Detect which cell encompasses the target text, then output its [X, Y] center coordinate. 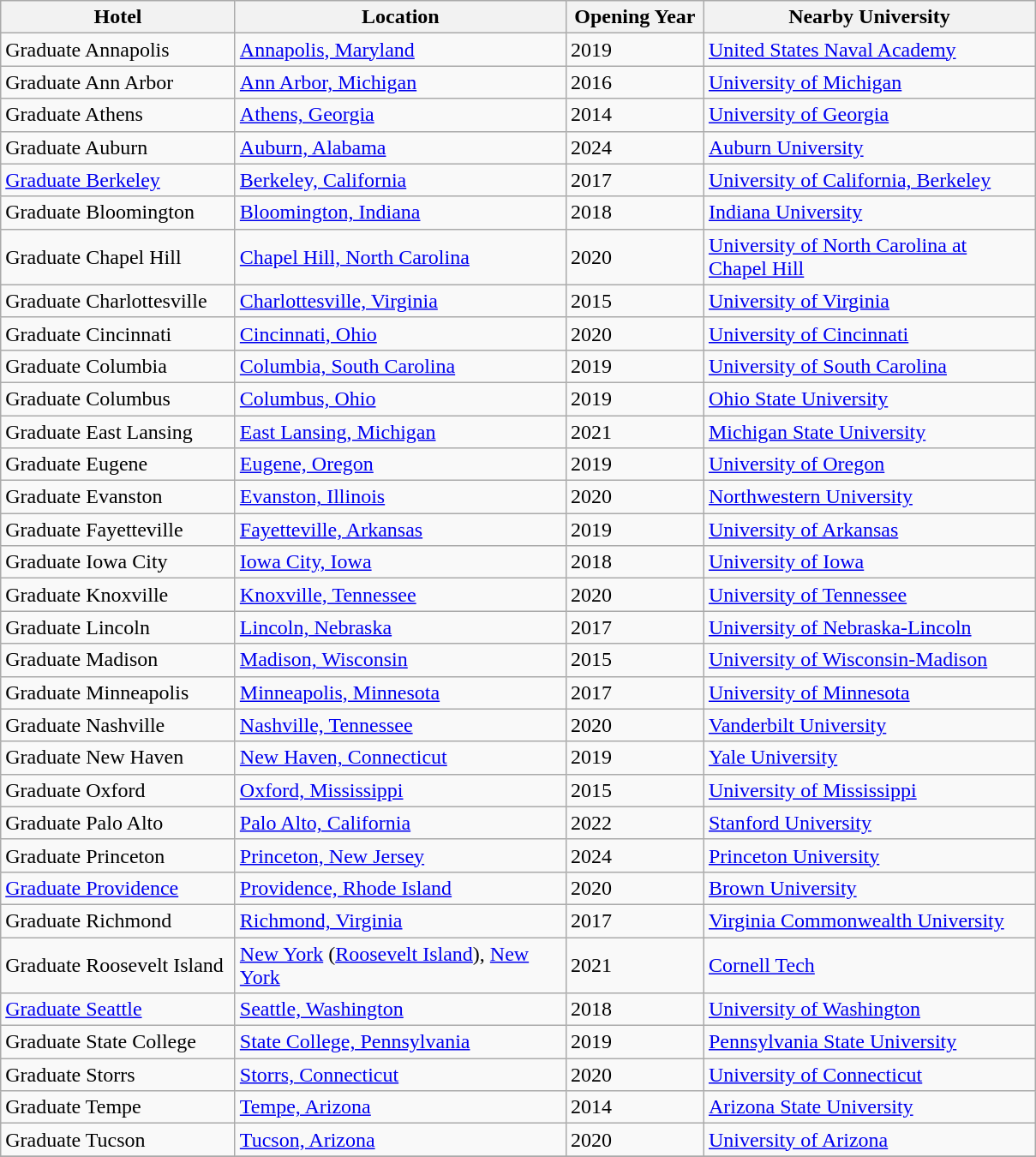
University of Arkansas [869, 530]
Ann Arbor, Michigan [400, 82]
Chapel Hill, North Carolina [400, 257]
Cincinnati, Ohio [400, 333]
Michigan State University [869, 431]
Graduate State College [118, 1042]
University of Virginia [869, 301]
Graduate Auburn [118, 147]
Bloomington, Indiana [400, 213]
University of Oregon [869, 465]
New York (Roosevelt Island), New York [400, 965]
Graduate Providence [118, 888]
Graduate Berkeley [118, 180]
Virginia Commonwealth University [869, 920]
Vanderbilt University [869, 725]
Graduate Lincoln [118, 627]
Palo Alto, California [400, 823]
Graduate Storrs [118, 1075]
University of Wisconsin-Madison [869, 660]
Hotel [118, 17]
Annapolis, Maryland [400, 50]
Iowa City, Iowa [400, 562]
Columbia, South Carolina [400, 366]
Graduate Evanston [118, 497]
Graduate East Lansing [118, 431]
Eugene, Oregon [400, 465]
Graduate Minneapolis [118, 692]
University of Nebraska-Lincoln [869, 627]
East Lansing, Michigan [400, 431]
Storrs, Connecticut [400, 1075]
University of Michigan [869, 82]
Arizona State University [869, 1107]
Graduate Annapolis [118, 50]
New Haven, Connecticut [400, 758]
Graduate Columbus [118, 399]
United States Naval Academy [869, 50]
Princeton University [869, 855]
Columbus, Ohio [400, 399]
Graduate Columbia [118, 366]
Northwestern University [869, 497]
Graduate Chapel Hill [118, 257]
University of South Carolina [869, 366]
Nashville, Tennessee [400, 725]
Graduate Tucson [118, 1140]
Graduate Princeton [118, 855]
Graduate Nashville [118, 725]
Graduate Knoxville [118, 595]
Graduate Charlottesville [118, 301]
Athens, Georgia [400, 115]
Location [400, 17]
Yale University [869, 758]
University of Arizona [869, 1140]
Graduate Palo Alto [118, 823]
Minneapolis, Minnesota [400, 692]
University of North Carolina at Chapel Hill [869, 257]
Seattle, Washington [400, 1010]
Graduate Eugene [118, 465]
Fayetteville, Arkansas [400, 530]
University of California, Berkeley [869, 180]
Graduate Fayetteville [118, 530]
University of Tennessee [869, 595]
University of Mississippi [869, 790]
Providence, Rhode Island [400, 888]
Brown University [869, 888]
Graduate Tempe [118, 1107]
State College, Pennsylvania [400, 1042]
Auburn University [869, 147]
Graduate Oxford [118, 790]
Graduate Ann Arbor [118, 82]
University of Connecticut [869, 1075]
Berkeley, California [400, 180]
Tempe, Arizona [400, 1107]
Madison, Wisconsin [400, 660]
Graduate Athens [118, 115]
Ohio State University [869, 399]
Lincoln, Nebraska [400, 627]
Pennsylvania State University [869, 1042]
Tucson, Arizona [400, 1140]
Graduate Roosevelt Island [118, 965]
University of Iowa [869, 562]
University of Cincinnati [869, 333]
Graduate Seattle [118, 1010]
Graduate New Haven [118, 758]
2016 [634, 82]
Nearby University [869, 17]
Evanston, Illinois [400, 497]
University of Washington [869, 1010]
2022 [634, 823]
Stanford University [869, 823]
Oxford, Mississippi [400, 790]
Graduate Iowa City [118, 562]
Auburn, Alabama [400, 147]
Graduate Bloomington [118, 213]
Graduate Cincinnati [118, 333]
Indiana University [869, 213]
University of Minnesota [869, 692]
Graduate Richmond [118, 920]
Cornell Tech [869, 965]
Graduate Madison [118, 660]
University of Georgia [869, 115]
Opening Year [634, 17]
Knoxville, Tennessee [400, 595]
Richmond, Virginia [400, 920]
Charlottesville, Virginia [400, 301]
Princeton, New Jersey [400, 855]
